Return the [x, y] coordinate for the center point of the cell that contains the specified text.  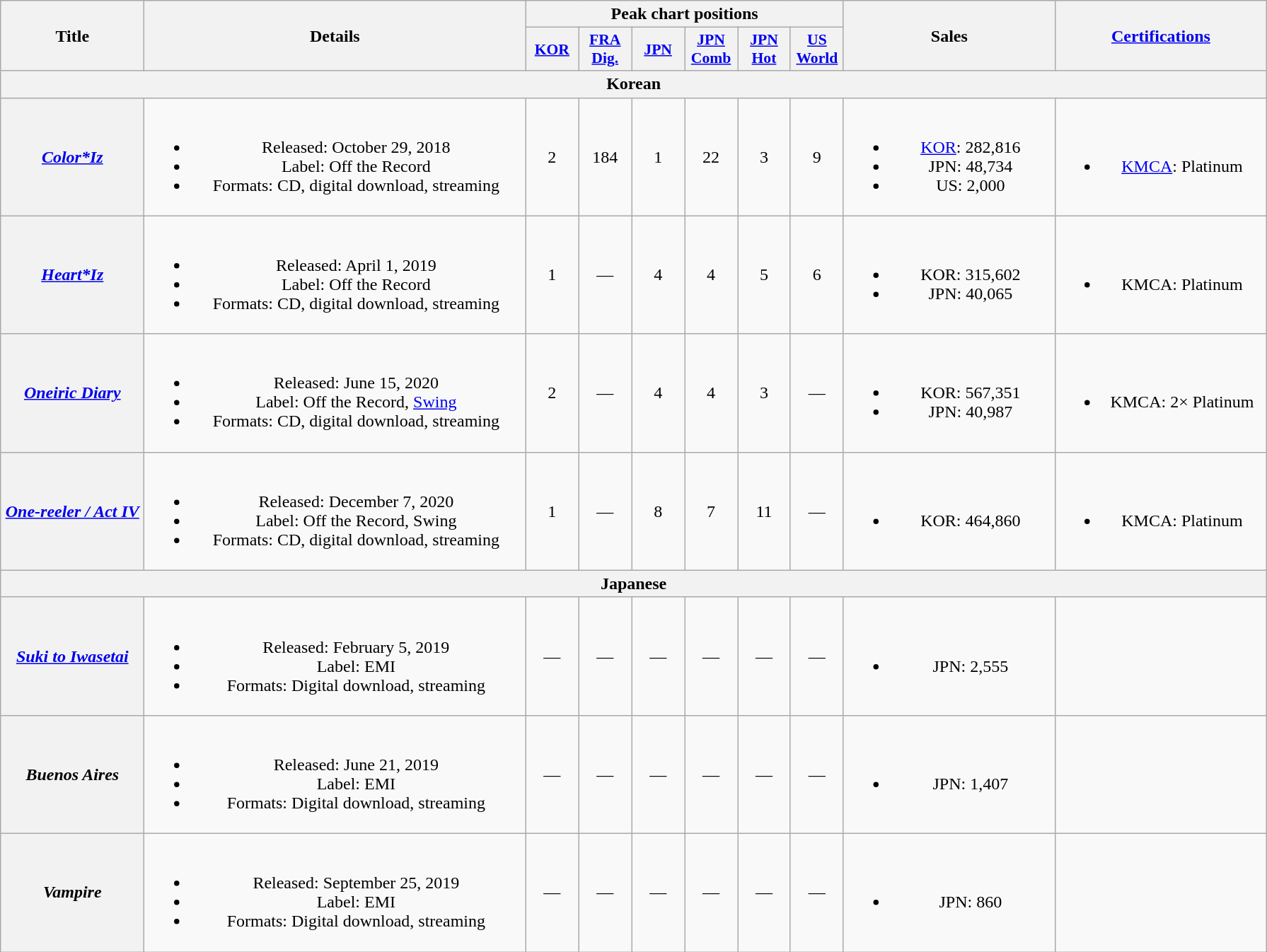
KOR: 567,351JPN: 40,987 [949, 393]
JPN: 2,555 [949, 656]
Oneiric Diary [72, 393]
Sales [949, 35]
Released: February 5, 2019Label: EMIFormats: Digital download, streaming [335, 656]
One-reeler / Act IV [72, 511]
5 [764, 274]
Heart*Iz [72, 274]
KOR: 282,816JPN: 48,734US: 2,000 [949, 157]
Korean [634, 84]
6 [816, 274]
Title [72, 35]
8 [658, 511]
KOR: 464,860 [949, 511]
Peak chart positions [685, 14]
Released: June 21, 2019Label: EMIFormats: Digital download, streaming [335, 774]
11 [764, 511]
JPN Hot [764, 50]
JPN: 1,407 [949, 774]
Released: June 15, 2020Label: Off the Record, SwingFormats: CD, digital download, streaming [335, 393]
Details [335, 35]
Released: October 29, 2018Label: Off the RecordFormats: CD, digital download, streaming [335, 157]
Released: September 25, 2019Label: EMIFormats: Digital download, streaming [335, 893]
Vampire [72, 893]
JPN: 860 [949, 893]
JPNComb [712, 50]
Japanese [634, 584]
KOR [552, 50]
22 [712, 157]
Suki to Iwasetai [72, 656]
Released: December 7, 2020Label: Off the Record, SwingFormats: CD, digital download, streaming [335, 511]
Color*Iz [72, 157]
KOR: 315,602JPN: 40,065 [949, 274]
Certifications [1160, 35]
7 [712, 511]
Buenos Aires [72, 774]
KMCA: 2× Platinum [1160, 393]
184 [606, 157]
JPN [658, 50]
US World [816, 50]
FRADig. [606, 50]
9 [816, 157]
Released: April 1, 2019Label: Off the RecordFormats: CD, digital download, streaming [335, 274]
